Search for the cell housing the specified text and yield its (X, Y) center coordinate. 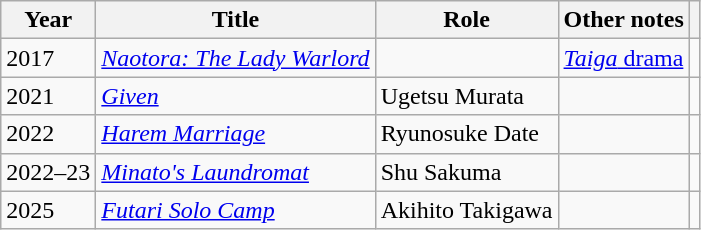
Given (236, 96)
Naotora: The Lady Warlord (236, 58)
Futari Solo Camp (236, 210)
2021 (48, 96)
Akihito Takigawa (466, 210)
Year (48, 20)
Shu Sakuma (466, 172)
2022 (48, 134)
Harem Marriage (236, 134)
Role (466, 20)
Title (236, 20)
Ryunosuke Date (466, 134)
Ugetsu Murata (466, 96)
2022–23 (48, 172)
2025 (48, 210)
2017 (48, 58)
Taiga drama (624, 58)
Minato's Laundromat (236, 172)
Other notes (624, 20)
